Locate the cell with the specified text and output its [x, y] center coordinate. 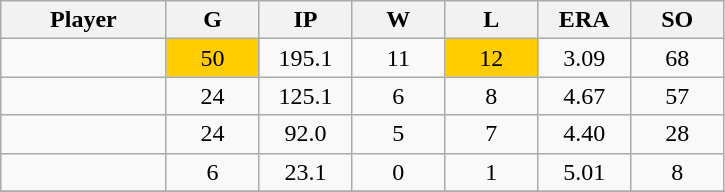
7 [492, 134]
4.40 [584, 134]
0 [398, 172]
SO [678, 20]
11 [398, 58]
57 [678, 96]
W [398, 20]
125.1 [306, 96]
68 [678, 58]
1 [492, 172]
5 [398, 134]
92.0 [306, 134]
5.01 [584, 172]
12 [492, 58]
Player [84, 20]
3.09 [584, 58]
G [212, 20]
50 [212, 58]
4.67 [584, 96]
L [492, 20]
195.1 [306, 58]
IP [306, 20]
28 [678, 134]
ERA [584, 20]
23.1 [306, 172]
